Detect which cell encompasses the target text, then output its [x, y] center coordinate. 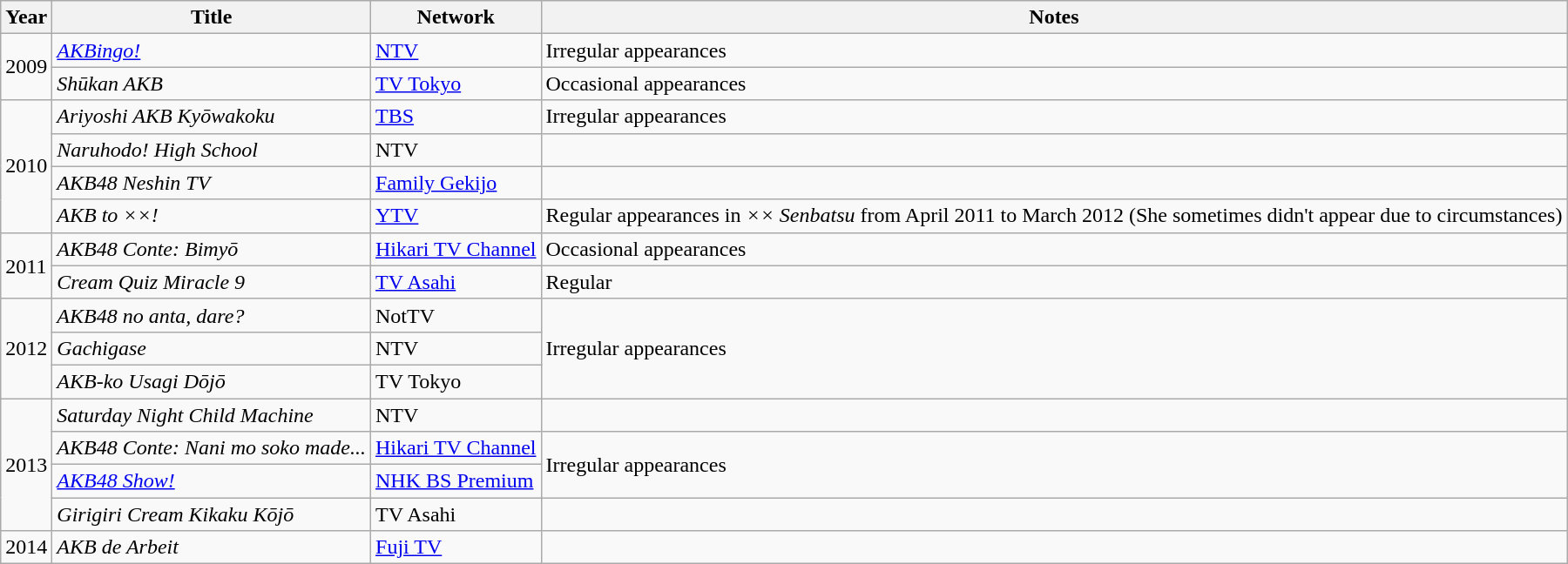
AKB-ko Usagi Dōjō [212, 381]
Gachigase [212, 348]
NHK BS Premium [456, 481]
AKB48 Show! [212, 481]
Title [212, 17]
2013 [26, 465]
Cream Quiz Miracle 9 [212, 282]
AKB to ××! [212, 216]
Fuji TV [456, 547]
AKB48 Conte: Nani mo soko made... [212, 448]
2011 [26, 265]
Network [456, 17]
YTV [456, 216]
AKB de Arbeit [212, 547]
AKB48 Neshin TV [212, 183]
AKBingo! [212, 50]
Girigiri Cream Kikaku Kōjō [212, 514]
AKB48 no anta, dare? [212, 315]
Shūkan AKB [212, 84]
TBS [456, 117]
2010 [26, 166]
2009 [26, 67]
Ariyoshi AKB Kyōwakoku [212, 117]
Saturday Night Child Machine [212, 415]
Notes [1054, 17]
Family Gekijo [456, 183]
NotTV [456, 315]
AKB48 Conte: Bimyō [212, 249]
Naruhodo! High School [212, 150]
2014 [26, 547]
2012 [26, 348]
Regular appearances in ×× Senbatsu from April 2011 to March 2012 (She sometimes didn't appear due to circumstances) [1054, 216]
Regular [1054, 282]
Year [26, 17]
